Locate the cell with the specified text and output its (x, y) center coordinate. 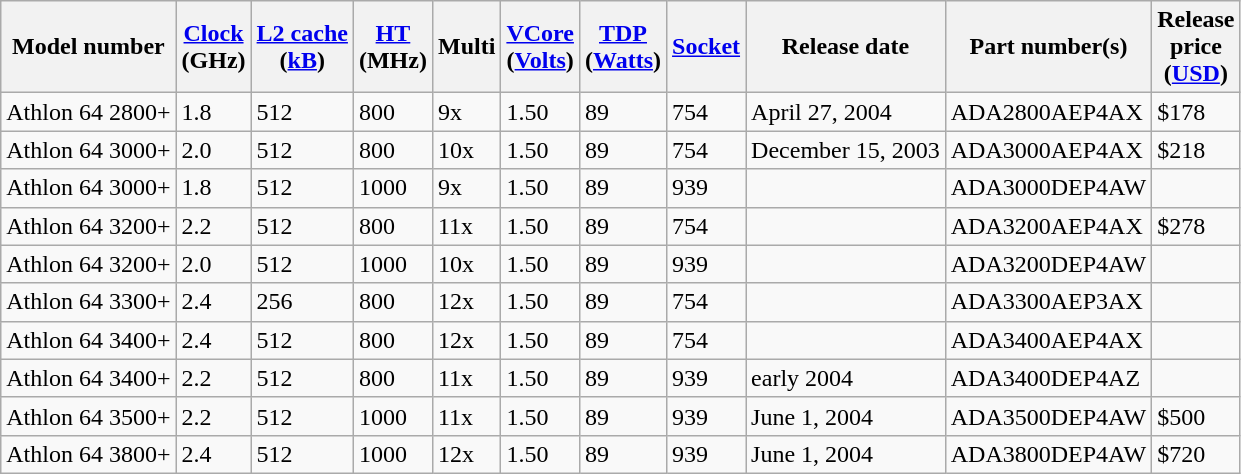
Multi (466, 47)
VCore(Volts) (540, 47)
Athlon 64 3800+ (88, 454)
April 27, 2004 (846, 112)
Athlon 64 3500+ (88, 416)
Athlon 64 3300+ (88, 302)
ADA3200AEP4AX (1048, 226)
$178 (1196, 112)
$218 (1196, 150)
ADA3400AEP4AX (1048, 340)
ADA2800AEP4AX (1048, 112)
Model number (88, 47)
Clock(GHz) (214, 47)
Releaseprice(USD) (1196, 47)
Socket (706, 47)
ADA3000DEP4AW (1048, 188)
L2 cache(kB) (302, 47)
$500 (1196, 416)
$720 (1196, 454)
Release date (846, 47)
256 (302, 302)
TDP(Watts) (622, 47)
Part number(s) (1048, 47)
ADA3000AEP4AX (1048, 150)
ADA3400DEP4AZ (1048, 378)
ADA3500DEP4AW (1048, 416)
ADA3200DEP4AW (1048, 264)
$278 (1196, 226)
early 2004 (846, 378)
ADA3800DEP4AW (1048, 454)
HT(MHz) (392, 47)
ADA3300AEP3AX (1048, 302)
Athlon 64 2800+ (88, 112)
December 15, 2003 (846, 150)
